Provide the [X, Y] coordinate of the cell's center where the given text is located.  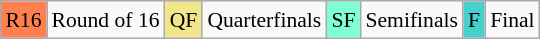
F [474, 20]
Quarterfinals [264, 20]
Final [512, 20]
SF [343, 20]
R16 [23, 20]
QF [184, 20]
Semifinals [411, 20]
Round of 16 [106, 20]
